Determine the [X, Y] coordinate at the center of the cell enclosing the given text.  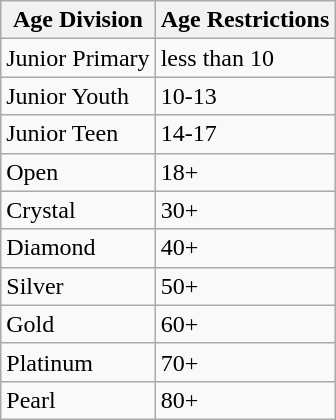
Platinum [78, 362]
80+ [245, 400]
Gold [78, 324]
10-13 [245, 96]
40+ [245, 248]
Junior Teen [78, 134]
30+ [245, 210]
70+ [245, 362]
Junior Primary [78, 58]
18+ [245, 172]
Diamond [78, 248]
14-17 [245, 134]
Age Division [78, 20]
less than 10 [245, 58]
50+ [245, 286]
Junior Youth [78, 96]
Silver [78, 286]
60+ [245, 324]
Crystal [78, 210]
Pearl [78, 400]
Open [78, 172]
Age Restrictions [245, 20]
